Find where the given text appears and provide that cell's center as (x, y) coordinate. 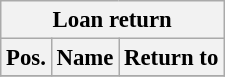
Loan return (112, 20)
Name (85, 58)
Return to (172, 58)
Pos. (26, 58)
